Capture the cell that displays the provided text and extract its [X, Y] central coordinate. 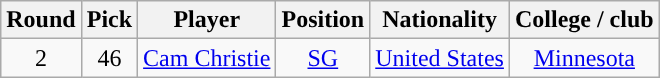
United States [440, 58]
Nationality [440, 20]
Player [207, 20]
2 [41, 58]
Round [41, 20]
Pick [109, 20]
SG [323, 58]
Cam Christie [207, 58]
Position [323, 20]
Minnesota [584, 58]
46 [109, 58]
College / club [584, 20]
